Locate the cell with the specified text and output its [X, Y] center coordinate. 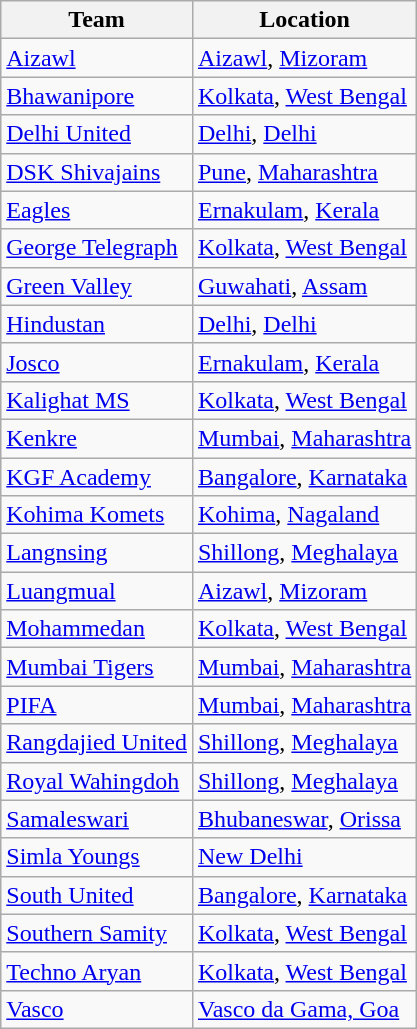
Josco [97, 362]
Green Valley [97, 286]
Team [97, 20]
New Delhi [304, 857]
DSK Shivajains [97, 172]
Vasco da Gama, Goa [304, 1009]
Kalighat MS [97, 400]
Royal Wahingdoh [97, 781]
Kohima, Nagaland [304, 515]
Samaleswari [97, 819]
Luangmual [97, 591]
Kohima Komets [97, 515]
George Telegraph [97, 248]
Kenkre [97, 438]
Eagles [97, 210]
Techno Aryan [97, 971]
Langnsing [97, 553]
Vasco [97, 1009]
Delhi United [97, 134]
Aizawl [97, 58]
Mumbai Tigers [97, 667]
PIFA [97, 705]
Rangdajied United [97, 743]
Guwahati, Assam [304, 286]
South United [97, 895]
Simla Youngs [97, 857]
Mohammedan [97, 629]
Hindustan [97, 324]
Pune, Maharashtra [304, 172]
Bhubaneswar, Orissa [304, 819]
Bhawanipore [97, 96]
Location [304, 20]
Southern Samity [97, 933]
KGF Academy [97, 477]
